Capture the cell that displays the provided text and extract its (X, Y) central coordinate. 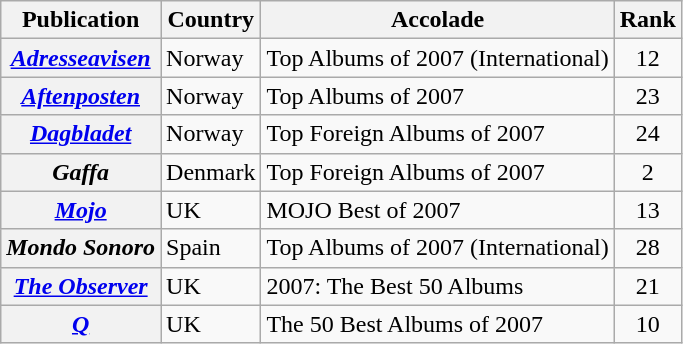
Accolade (438, 20)
Adresseavisen (81, 58)
2007: The Best 50 Albums (438, 286)
Denmark (211, 172)
10 (648, 324)
Q (81, 324)
MOJO Best of 2007 (438, 210)
Country (211, 20)
28 (648, 248)
Publication (81, 20)
21 (648, 286)
Dagbladet (81, 134)
Gaffa (81, 172)
Top Albums of 2007 (438, 96)
23 (648, 96)
Mondo Sonoro (81, 248)
13 (648, 210)
Rank (648, 20)
The 50 Best Albums of 2007 (438, 324)
Mojo (81, 210)
12 (648, 58)
Spain (211, 248)
2 (648, 172)
The Observer (81, 286)
Aftenposten (81, 96)
24 (648, 134)
